Provide the (x, y) coordinate of the cell's center where the given text is located.  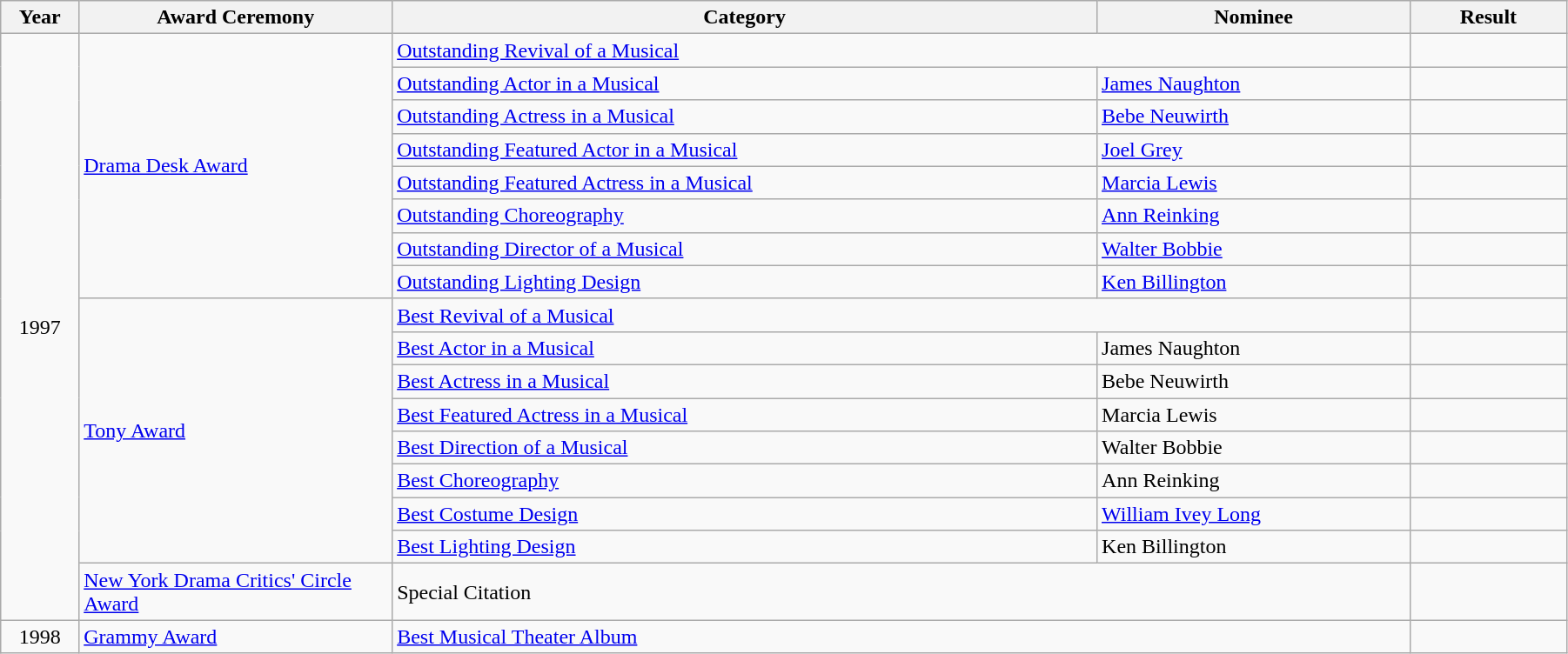
Joel Grey (1254, 150)
1998 (40, 637)
1997 (40, 327)
Best Actor in a Musical (745, 348)
Result (1488, 17)
Award Ceremony (236, 17)
Outstanding Actress in a Musical (745, 117)
Outstanding Director of a Musical (745, 249)
Best Costume Design (745, 514)
Nominee (1254, 17)
Best Revival of a Musical (901, 315)
Best Musical Theater Album (901, 637)
Special Citation (901, 591)
Outstanding Actor in a Musical (745, 83)
Best Featured Actress in a Musical (745, 415)
Outstanding Lighting Design (745, 282)
Year (40, 17)
Drama Desk Award (236, 166)
Best Lighting Design (745, 547)
Outstanding Featured Actor in a Musical (745, 150)
Outstanding Revival of a Musical (901, 50)
Category (745, 17)
Best Choreography (745, 481)
Grammy Award (236, 637)
Best Direction of a Musical (745, 448)
William Ivey Long (1254, 514)
Outstanding Choreography (745, 216)
Tony Award (236, 430)
Outstanding Featured Actress in a Musical (745, 183)
Best Actress in a Musical (745, 381)
New York Drama Critics' Circle Award (236, 591)
